From the cell containing the given text, extract its center point as [X, Y] coordinate. 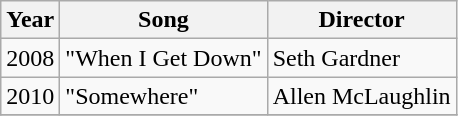
2008 [30, 58]
Director [362, 20]
Seth Gardner [362, 58]
Year [30, 20]
Allen McLaughlin [362, 96]
Song [164, 20]
"Somewhere" [164, 96]
"When I Get Down" [164, 58]
2010 [30, 96]
